Detect which cell encompasses the target text, then output its (X, Y) center coordinate. 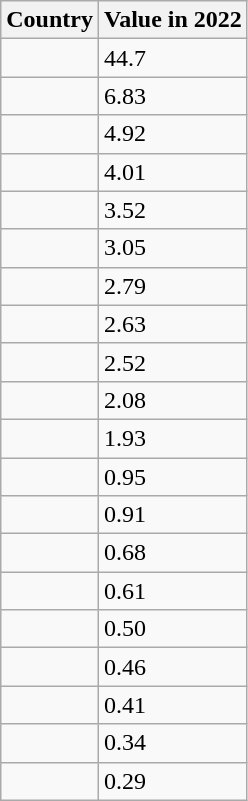
0.34 (172, 743)
6.83 (172, 96)
44.7 (172, 58)
0.50 (172, 629)
3.05 (172, 248)
4.92 (172, 134)
2.63 (172, 324)
0.95 (172, 477)
4.01 (172, 172)
2.08 (172, 400)
0.29 (172, 781)
Country (50, 20)
Value in 2022 (172, 20)
3.52 (172, 210)
0.46 (172, 667)
2.52 (172, 362)
2.79 (172, 286)
0.91 (172, 515)
0.41 (172, 705)
0.61 (172, 591)
0.68 (172, 553)
1.93 (172, 438)
